Return (x, y) of the center of cell containing provided text 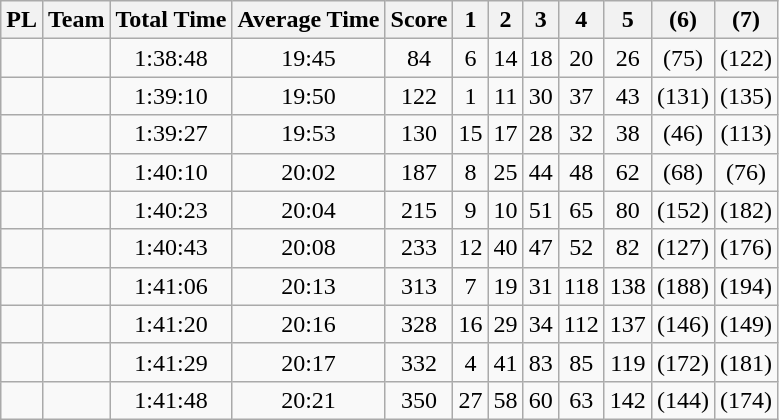
15 (470, 134)
32 (581, 134)
51 (540, 210)
332 (419, 362)
20:17 (308, 362)
28 (540, 134)
(174) (746, 400)
1:41:06 (171, 286)
5 (628, 20)
1:40:10 (171, 172)
80 (628, 210)
(6) (682, 20)
138 (628, 286)
(46) (682, 134)
20:16 (308, 324)
44 (540, 172)
Team (76, 20)
20:02 (308, 172)
11 (506, 96)
16 (470, 324)
118 (581, 286)
(176) (746, 248)
17 (506, 134)
(181) (746, 362)
112 (581, 324)
47 (540, 248)
(188) (682, 286)
40 (506, 248)
83 (540, 362)
20:21 (308, 400)
233 (419, 248)
(75) (682, 58)
34 (540, 324)
130 (419, 134)
(131) (682, 96)
62 (628, 172)
58 (506, 400)
Total Time (171, 20)
31 (540, 286)
350 (419, 400)
12 (470, 248)
(172) (682, 362)
(76) (746, 172)
(149) (746, 324)
9 (470, 210)
1:39:27 (171, 134)
6 (470, 58)
14 (506, 58)
1:41:29 (171, 362)
2 (506, 20)
(152) (682, 210)
313 (419, 286)
(194) (746, 286)
(7) (746, 20)
(135) (746, 96)
(68) (682, 172)
26 (628, 58)
18 (540, 58)
10 (506, 210)
1:39:10 (171, 96)
38 (628, 134)
142 (628, 400)
119 (628, 362)
27 (470, 400)
60 (540, 400)
1:40:23 (171, 210)
137 (628, 324)
84 (419, 58)
1:38:48 (171, 58)
19:53 (308, 134)
19 (506, 286)
(113) (746, 134)
215 (419, 210)
52 (581, 248)
PL (22, 20)
(182) (746, 210)
328 (419, 324)
1:41:48 (171, 400)
29 (506, 324)
122 (419, 96)
7 (470, 286)
(127) (682, 248)
1:40:43 (171, 248)
Average Time (308, 20)
43 (628, 96)
20:04 (308, 210)
Score (419, 20)
30 (540, 96)
(144) (682, 400)
20 (581, 58)
19:45 (308, 58)
8 (470, 172)
20:08 (308, 248)
65 (581, 210)
48 (581, 172)
1:41:20 (171, 324)
20:13 (308, 286)
82 (628, 248)
3 (540, 20)
187 (419, 172)
(146) (682, 324)
85 (581, 362)
41 (506, 362)
63 (581, 400)
37 (581, 96)
(122) (746, 58)
19:50 (308, 96)
25 (506, 172)
